Search for the cell housing the specified text and yield its [X, Y] center coordinate. 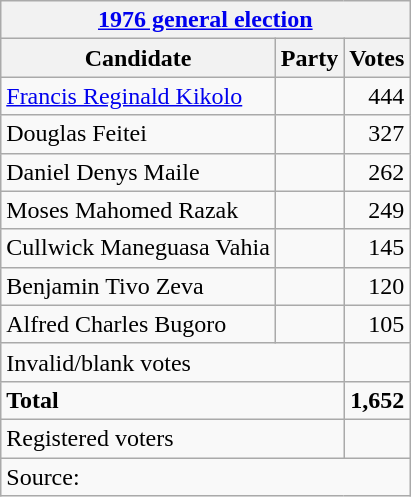
262 [377, 172]
105 [377, 324]
Party [309, 58]
249 [377, 210]
Alfred Charles Bugoro [138, 324]
1976 general election [206, 20]
444 [377, 96]
Benjamin Tivo Zeva [138, 286]
Daniel Denys Maile [138, 172]
327 [377, 134]
Candidate [138, 58]
145 [377, 248]
Registered voters [172, 438]
Invalid/blank votes [172, 362]
Votes [377, 58]
Total [172, 400]
1,652 [377, 400]
Moses Mahomed Razak [138, 210]
Cullwick Maneguasa Vahia [138, 248]
120 [377, 286]
Source: [206, 477]
Douglas Feitei [138, 134]
Francis Reginald Kikolo [138, 96]
